Determine the (x, y) coordinate at the center of the cell enclosing the given text.  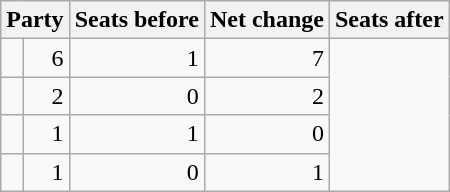
6 (46, 58)
Seats before (136, 20)
Seats after (389, 20)
7 (266, 58)
Net change (266, 20)
Party (35, 20)
